Pinpoint the cell where the given text exists, returning its (x, y) midpoint coordinate. 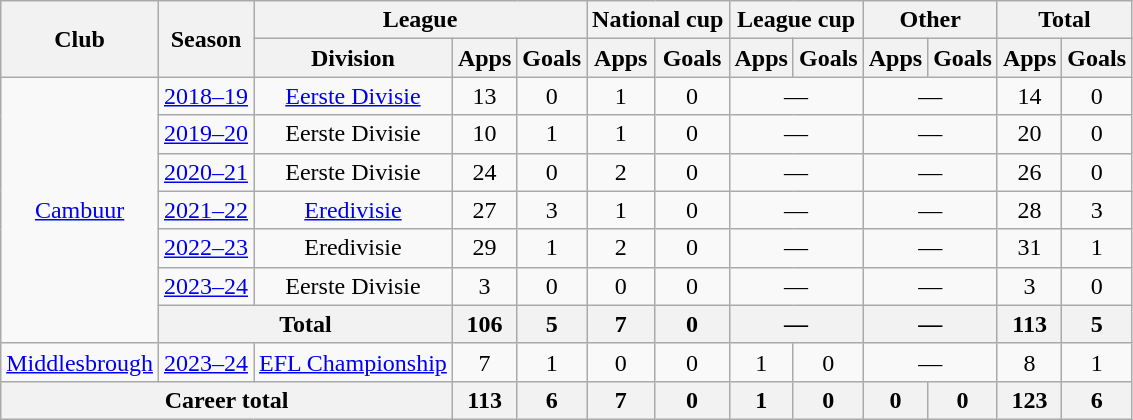
League (420, 20)
31 (1029, 248)
Cambuur (80, 210)
24 (484, 172)
Division (354, 58)
123 (1029, 400)
27 (484, 210)
8 (1029, 362)
20 (1029, 134)
106 (484, 324)
Middlesbrough (80, 362)
League cup (796, 20)
EFL Championship (354, 362)
Season (206, 39)
National cup (658, 20)
14 (1029, 96)
29 (484, 248)
2022–23 (206, 248)
Career total (227, 400)
2019–20 (206, 134)
26 (1029, 172)
10 (484, 134)
2020–21 (206, 172)
28 (1029, 210)
13 (484, 96)
Club (80, 39)
Other (930, 20)
2021–22 (206, 210)
2018–19 (206, 96)
